Determine the (x, y) coordinate at the center of the cell enclosing the given text.  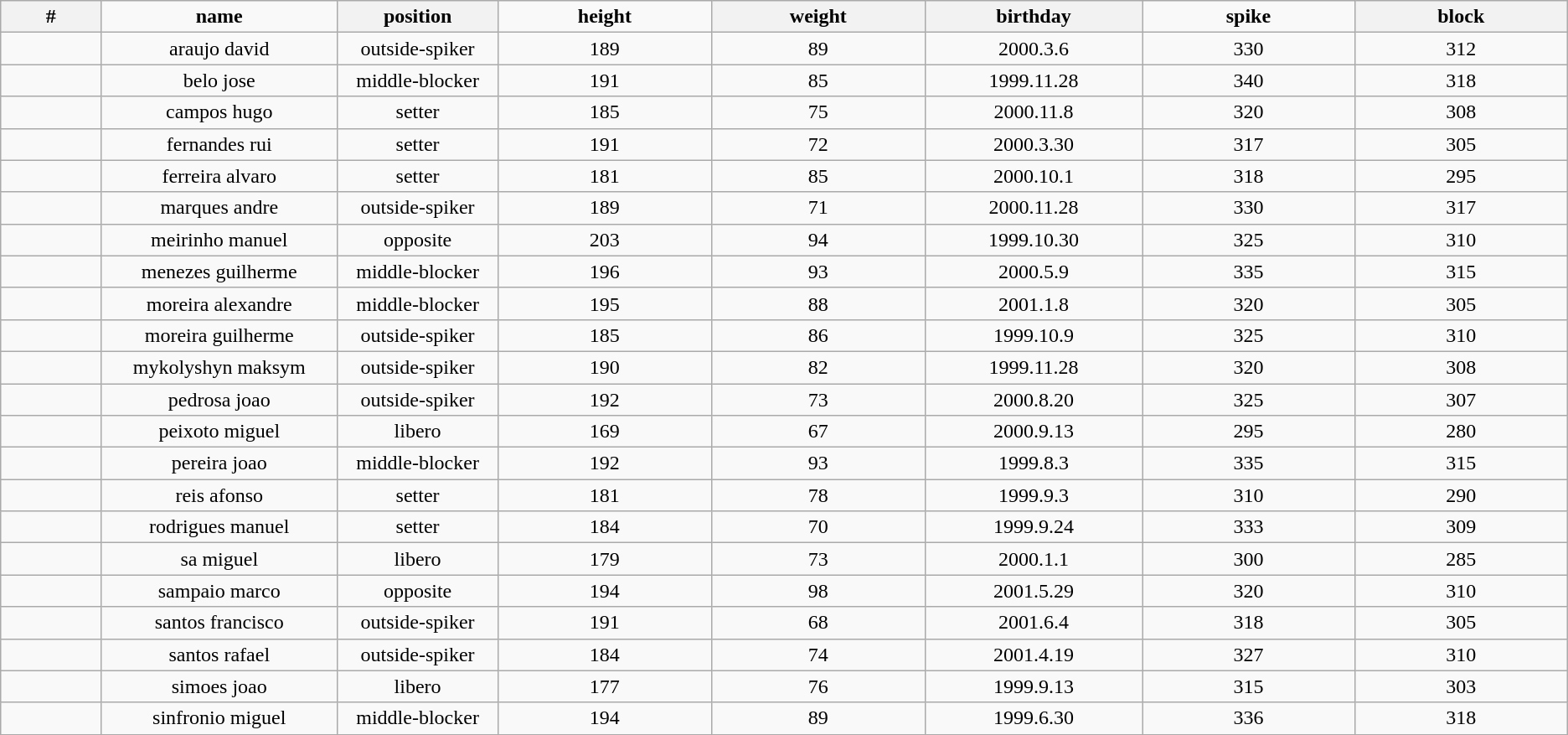
1999.10.9 (1034, 335)
pedrosa joao (219, 400)
303 (1461, 686)
2000.5.9 (1034, 272)
pereira joao (219, 463)
ferreira alvaro (219, 176)
280 (1461, 432)
santos francisco (219, 623)
285 (1461, 559)
fernandes rui (219, 144)
meirinho manuel (219, 240)
290 (1461, 495)
70 (818, 527)
78 (818, 495)
2000.3.30 (1034, 144)
# (51, 17)
araujo david (219, 49)
reis afonso (219, 495)
marques andre (219, 208)
74 (818, 655)
67 (818, 432)
333 (1249, 527)
94 (818, 240)
307 (1461, 400)
menezes guilherme (219, 272)
santos rafael (219, 655)
sampaio marco (219, 591)
169 (605, 432)
68 (818, 623)
300 (1249, 559)
340 (1249, 80)
peixoto miguel (219, 432)
2000.11.8 (1034, 112)
moreira alexandre (219, 303)
1999.6.30 (1034, 718)
height (605, 17)
327 (1249, 655)
1999.9.13 (1034, 686)
2000.1.1 (1034, 559)
1999.8.3 (1034, 463)
336 (1249, 718)
2000.11.28 (1034, 208)
76 (818, 686)
190 (605, 367)
196 (605, 272)
simoes joao (219, 686)
campos hugo (219, 112)
mykolyshyn maksym (219, 367)
2001.6.4 (1034, 623)
spike (1249, 17)
1999.9.3 (1034, 495)
312 (1461, 49)
sa miguel (219, 559)
sinfronio miguel (219, 718)
2000.10.1 (1034, 176)
309 (1461, 527)
195 (605, 303)
2001.1.8 (1034, 303)
98 (818, 591)
birthday (1034, 17)
1999.9.24 (1034, 527)
86 (818, 335)
179 (605, 559)
82 (818, 367)
2000.8.20 (1034, 400)
88 (818, 303)
belo jose (219, 80)
1999.10.30 (1034, 240)
203 (605, 240)
name (219, 17)
moreira guilherme (219, 335)
75 (818, 112)
rodrigues manuel (219, 527)
position (418, 17)
block (1461, 17)
177 (605, 686)
2000.9.13 (1034, 432)
2000.3.6 (1034, 49)
71 (818, 208)
72 (818, 144)
2001.5.29 (1034, 591)
weight (818, 17)
2001.4.19 (1034, 655)
